Capture the cell that displays the provided text and extract its [X, Y] central coordinate. 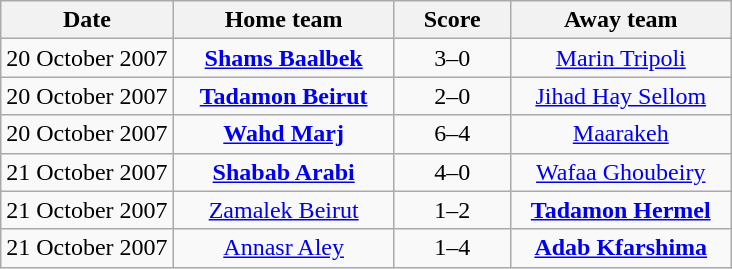
Shams Baalbek [284, 58]
Tadamon Hermel [620, 210]
Zamalek Beirut [284, 210]
6–4 [452, 134]
3–0 [452, 58]
Marin Tripoli [620, 58]
4–0 [452, 172]
2–0 [452, 96]
1–2 [452, 210]
Jihad Hay Sellom [620, 96]
Date [87, 20]
Tadamon Beirut [284, 96]
Shabab Arabi [284, 172]
Wahd Marj [284, 134]
Away team [620, 20]
Wafaa Ghoubeiry [620, 172]
1–4 [452, 248]
Home team [284, 20]
Annasr Aley [284, 248]
Adab Kfarshima [620, 248]
Score [452, 20]
Maarakeh [620, 134]
